Pinpoint the cell where the given text exists, returning its (X, Y) midpoint coordinate. 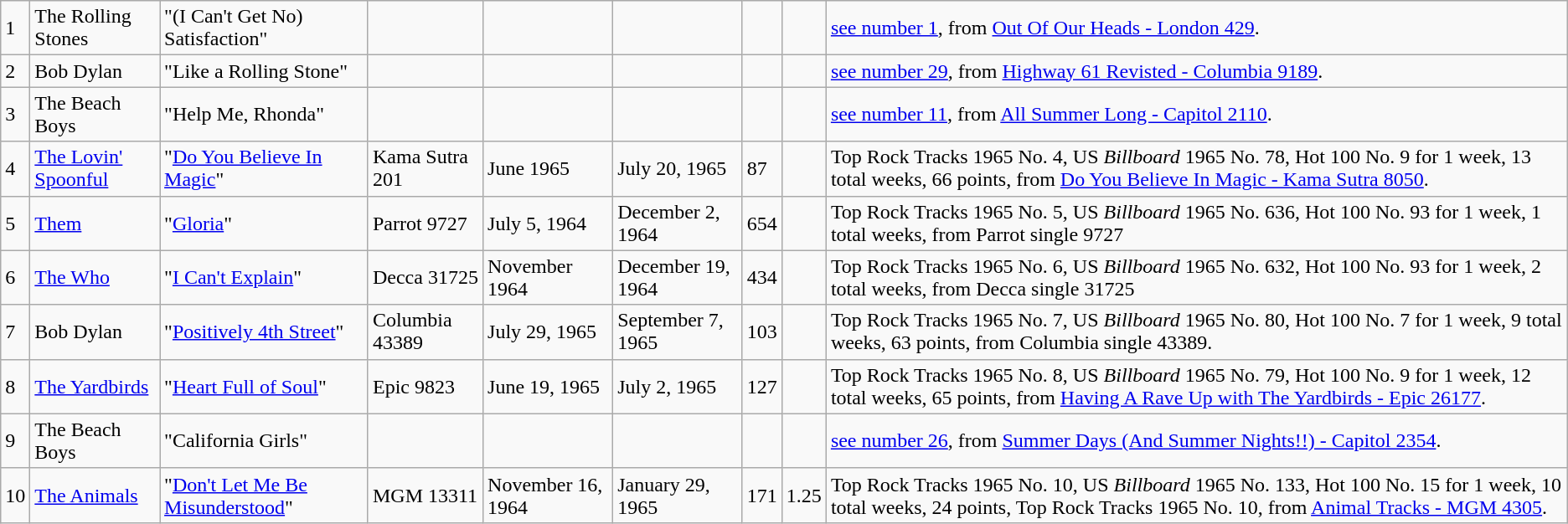
MGM 13311 (426, 496)
127 (762, 387)
The Animals (95, 496)
Them (95, 223)
Top Rock Tracks 1965 No. 6, US Billboard 1965 No. 632, Hot 100 No. 93 for 1 week, 2 total weeks, from Decca single 31725 (1196, 278)
July 5, 1964 (548, 223)
9 (15, 440)
8 (15, 387)
December 19, 1964 (678, 278)
Top Rock Tracks 1965 No. 7, US Billboard 1965 No. 80, Hot 100 No. 7 for 1 week, 9 total weeks, 63 points, from Columbia single 43389. (1196, 331)
Top Rock Tracks 1965 No. 5, US Billboard 1965 No. 636, Hot 100 No. 93 for 1 week, 1 total weeks, from Parrot single 9727 (1196, 223)
3 (15, 114)
The Rolling Stones (95, 28)
The Lovin' Spoonful (95, 169)
"Like a Rolling Stone" (265, 71)
"Positively 4th Street" (265, 331)
Decca 31725 (426, 278)
"Help Me, Rhonda" (265, 114)
"I Can't Explain" (265, 278)
Columbia 43389 (426, 331)
see number 26, from Summer Days (And Summer Nights!!) - Capitol 2354. (1196, 440)
July 2, 1965 (678, 387)
5 (15, 223)
Kama Sutra 201 (426, 169)
see number 29, from Highway 61 Revisted - Columbia 9189. (1196, 71)
10 (15, 496)
171 (762, 496)
4 (15, 169)
87 (762, 169)
see number 1, from Out Of Our Heads - London 429. (1196, 28)
1.25 (804, 496)
"Don't Let Me Be Misunderstood" (265, 496)
July 29, 1965 (548, 331)
"Gloria" (265, 223)
7 (15, 331)
"(I Can't Get No) Satisfaction" (265, 28)
Parrot 9727 (426, 223)
"Do You Believe In Magic" (265, 169)
see number 11, from All Summer Long - Capitol 2110. (1196, 114)
1 (15, 28)
November 16, 1964 (548, 496)
June 19, 1965 (548, 387)
2 (15, 71)
September 7, 1965 (678, 331)
"California Girls" (265, 440)
December 2, 1964 (678, 223)
July 20, 1965 (678, 169)
103 (762, 331)
434 (762, 278)
The Who (95, 278)
Epic 9823 (426, 387)
June 1965 (548, 169)
The Yardbirds (95, 387)
"Heart Full of Soul" (265, 387)
November 1964 (548, 278)
654 (762, 223)
6 (15, 278)
January 29, 1965 (678, 496)
